Capture the cell that displays the provided text and extract its (X, Y) central coordinate. 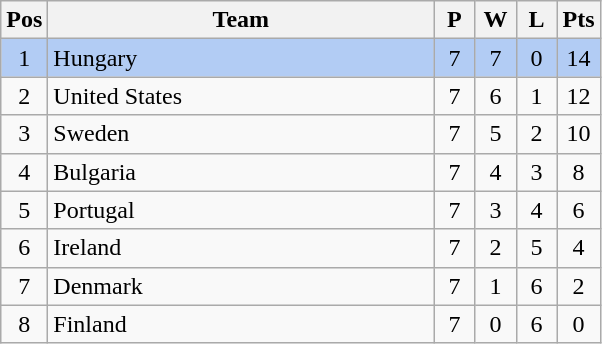
W (496, 20)
Ireland (241, 248)
Portugal (241, 210)
L (536, 20)
Bulgaria (241, 172)
Sweden (241, 134)
10 (578, 134)
Hungary (241, 58)
Team (241, 20)
12 (578, 96)
United States (241, 96)
P (454, 20)
Denmark (241, 286)
14 (578, 58)
Finland (241, 324)
Pos (24, 20)
Pts (578, 20)
